Output the (X, Y) coordinate of the center of the cell containing the given text.  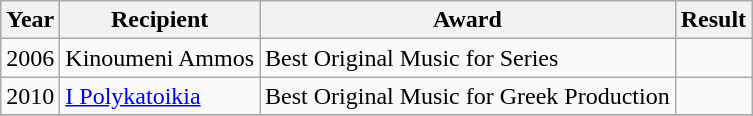
2006 (30, 58)
Best Original Music for Series (468, 58)
Result (713, 20)
I Polykatoikia (160, 96)
Kinoumeni Ammos (160, 58)
Award (468, 20)
Recipient (160, 20)
Best Original Music for Greek Production (468, 96)
2010 (30, 96)
Year (30, 20)
